Find where the given text appears and provide that cell's center as (x, y) coordinate. 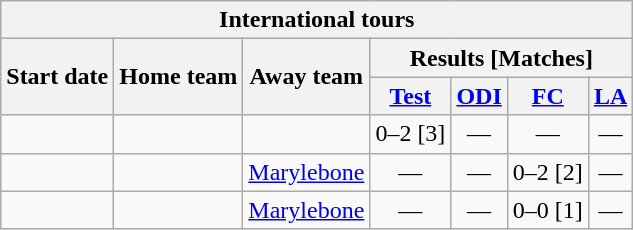
LA (610, 96)
Away team (306, 77)
0–2 [2] (548, 172)
Home team (178, 77)
Results [Matches] (502, 58)
0–0 [1] (548, 210)
Test (410, 96)
Start date (58, 77)
International tours (317, 20)
FC (548, 96)
ODI (479, 96)
0–2 [3] (410, 134)
